For the text-containing cell, return its midpoint in [x, y] coordinate format. 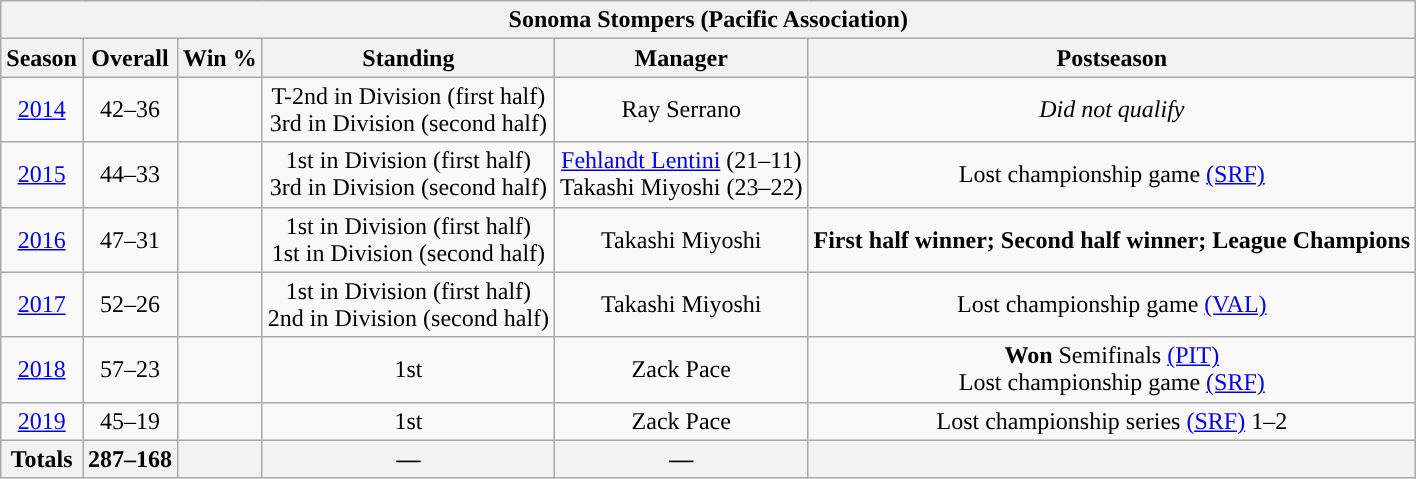
Did not qualify [1112, 110]
1st in Division (first half)3rd in Division (second half) [408, 174]
1st in Division (first half)1st in Division (second half) [408, 240]
57–23 [130, 370]
Lost championship game (VAL) [1112, 304]
Postseason [1112, 58]
T-2nd in Division (first half)3rd in Division (second half) [408, 110]
Ray Serrano [682, 110]
2015 [42, 174]
52–26 [130, 304]
Win % [220, 58]
Standing [408, 58]
2016 [42, 240]
Manager [682, 58]
2017 [42, 304]
Lost championship series (SRF) 1–2 [1112, 421]
45–19 [130, 421]
Totals [42, 459]
Overall [130, 58]
1st in Division (first half)2nd in Division (second half) [408, 304]
First half winner; Second half winner; League Champions [1112, 240]
44–33 [130, 174]
42–36 [130, 110]
Lost championship game (SRF) [1112, 174]
2014 [42, 110]
2018 [42, 370]
47–31 [130, 240]
287–168 [130, 459]
Won Semifinals (PIT) Lost championship game (SRF) [1112, 370]
2019 [42, 421]
Season [42, 58]
Fehlandt Lentini (21–11) Takashi Miyoshi (23–22) [682, 174]
Sonoma Stompers (Pacific Association) [708, 20]
